Capture the cell that displays the provided text and extract its (x, y) central coordinate. 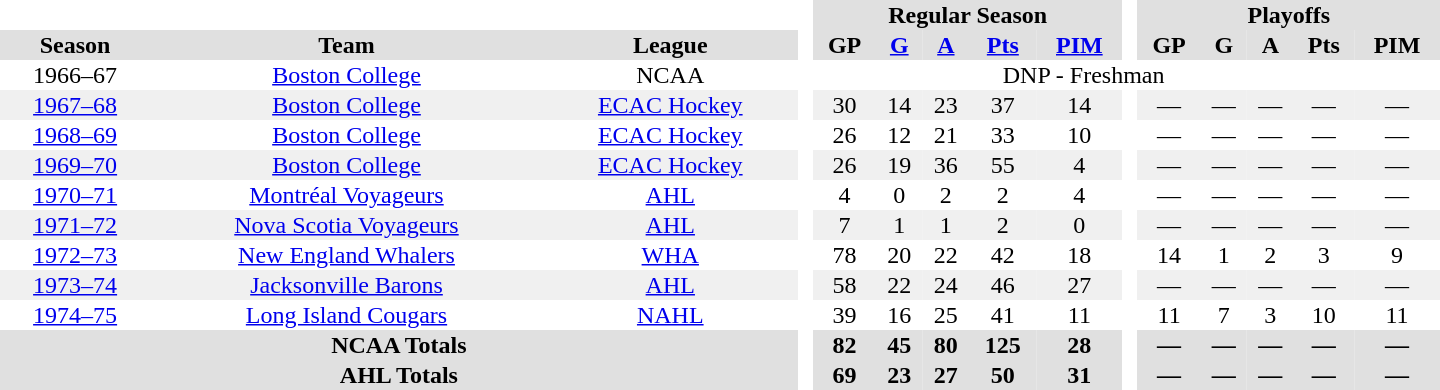
1968–69 (75, 135)
1971–72 (75, 225)
58 (844, 285)
1967–68 (75, 105)
Regular Season (968, 15)
33 (1002, 135)
46 (1002, 285)
82 (844, 345)
NAHL (670, 315)
Long Island Cougars (346, 315)
18 (1079, 255)
16 (900, 315)
1970–71 (75, 195)
1969–70 (75, 165)
45 (900, 345)
31 (1079, 375)
19 (900, 165)
28 (1079, 345)
NCAA (670, 75)
80 (946, 345)
37 (1002, 105)
30 (844, 105)
1973–74 (75, 285)
NCAA Totals (399, 345)
21 (946, 135)
69 (844, 375)
1972–73 (75, 255)
39 (844, 315)
42 (1002, 255)
25 (946, 315)
League (670, 45)
1974–75 (75, 315)
125 (1002, 345)
DNP - Freshman (1084, 75)
41 (1002, 315)
Montréal Voyageurs (346, 195)
Jacksonville Barons (346, 285)
AHL Totals (399, 375)
1966–67 (75, 75)
Season (75, 45)
Nova Scotia Voyageurs (346, 225)
50 (1002, 375)
78 (844, 255)
36 (946, 165)
Team (346, 45)
Playoffs (1289, 15)
20 (900, 255)
WHA (670, 255)
9 (1397, 255)
24 (946, 285)
12 (900, 135)
55 (1002, 165)
New England Whalers (346, 255)
